Extract the [x, y] coordinate from the center of the cell holding the provided text.  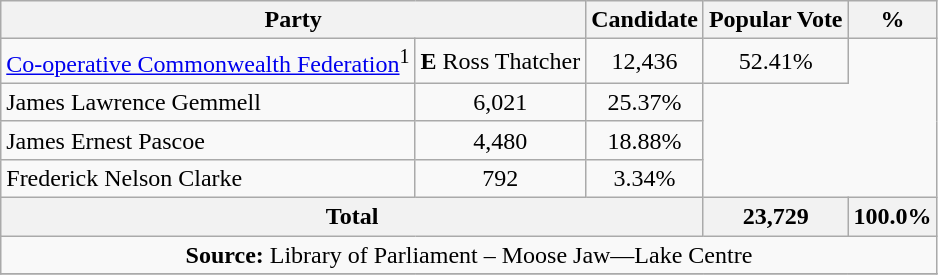
6,021 [500, 102]
23,729 [776, 217]
792 [500, 178]
100.0% [892, 217]
Popular Vote [776, 20]
Total [352, 217]
James Lawrence Gemmell [208, 102]
% [892, 20]
12,436 [645, 62]
Co-operative Commonwealth Federation1 [208, 62]
52.41% [776, 62]
25.37% [645, 102]
18.88% [645, 140]
4,480 [500, 140]
Party [294, 20]
Candidate [645, 20]
Frederick Nelson Clarke [208, 178]
James Ernest Pascoe [208, 140]
E Ross Thatcher [500, 62]
Source: Library of Parliament – Moose Jaw—Lake Centre [469, 255]
3.34% [645, 178]
